Identify which cell holds the provided text, then report its (X, Y) central coordinate. 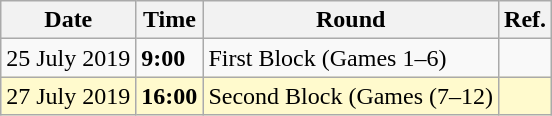
16:00 (170, 96)
Ref. (526, 20)
25 July 2019 (68, 58)
9:00 (170, 58)
Round (351, 20)
Date (68, 20)
Second Block (Games (7–12) (351, 96)
First Block (Games 1–6) (351, 58)
Time (170, 20)
27 July 2019 (68, 96)
